Output the [x, y] coordinate of the center of the cell containing the given text.  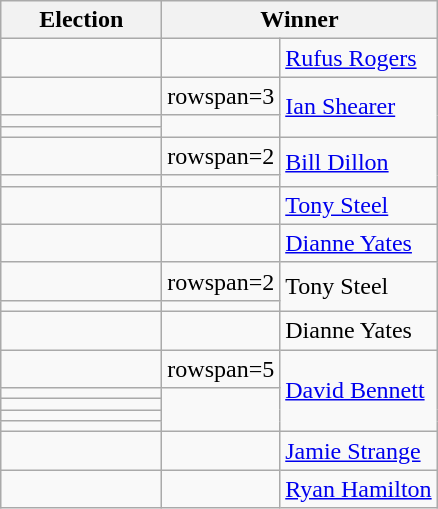
Ian Shearer [358, 107]
David Bennett [358, 391]
Jamie Strange [358, 451]
Bill Dillon [358, 162]
rowspan=3 [221, 96]
Rufus Rogers [358, 58]
Winner [300, 20]
Election [82, 20]
Ryan Hamilton [358, 489]
rowspan=5 [221, 369]
